Determine the [x, y] coordinate at the center of the cell enclosing the given text.  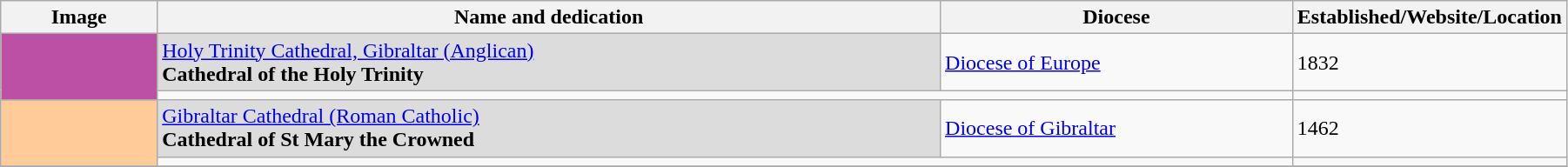
Holy Trinity Cathedral, Gibraltar (Anglican)Cathedral of the Holy Trinity [549, 63]
Diocese [1117, 17]
Diocese of Gibraltar [1117, 129]
Image [79, 17]
Name and dedication [549, 17]
Diocese of Europe [1117, 63]
Gibraltar Cathedral (Roman Catholic)Cathedral of St Mary the Crowned [549, 129]
Established/Website/Location [1429, 17]
1462 [1429, 129]
1832 [1429, 63]
